Return [x, y] of the center of cell containing provided text 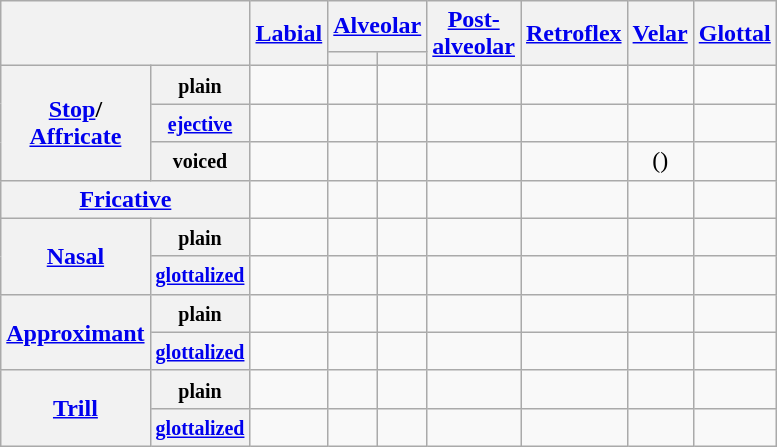
Nasal [76, 256]
Fricative [126, 199]
() [660, 161]
Retroflex [574, 34]
voiced [200, 161]
Stop/Affricate [76, 123]
Trill [76, 408]
Alveolar [378, 26]
Post-alveolar [474, 34]
Approximant [76, 332]
Labial [289, 34]
Velar [660, 34]
ejective [200, 123]
Glottal [734, 34]
